Identify which cell holds the provided text, then report its [x, y] central coordinate. 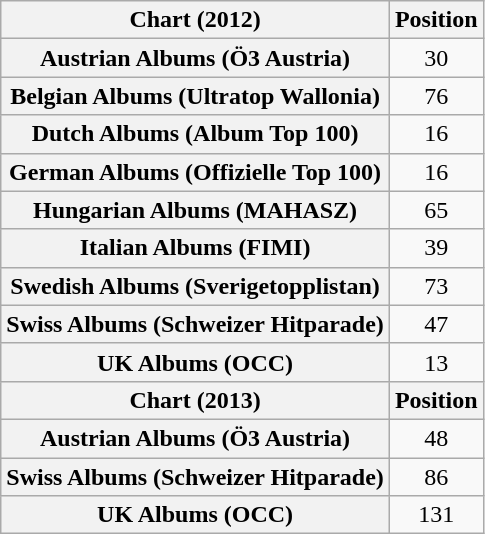
76 [436, 96]
Hungarian Albums (MAHASZ) [196, 210]
30 [436, 58]
Dutch Albums (Album Top 100) [196, 134]
Chart (2013) [196, 400]
Belgian Albums (Ultratop Wallonia) [196, 96]
48 [436, 438]
131 [436, 515]
47 [436, 324]
13 [436, 362]
86 [436, 477]
Italian Albums (FIMI) [196, 248]
39 [436, 248]
German Albums (Offizielle Top 100) [196, 172]
Chart (2012) [196, 20]
73 [436, 286]
65 [436, 210]
Swedish Albums (Sverigetopplistan) [196, 286]
